Locate the cell with the specified text and output its (x, y) center coordinate. 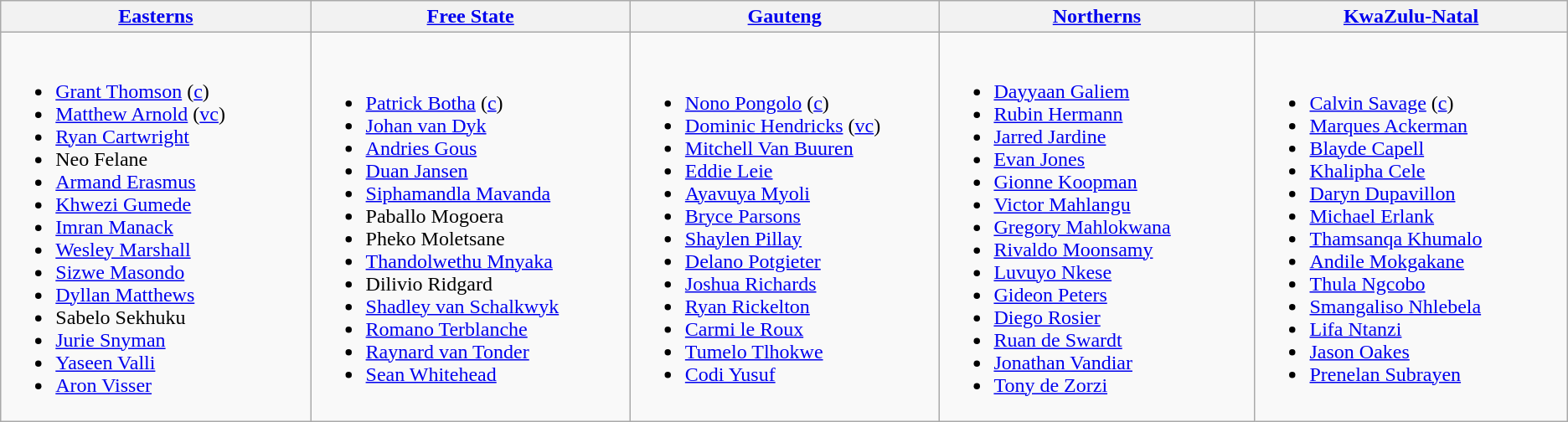
Northerns (1097, 17)
Easterns (156, 17)
Gauteng (784, 17)
KwaZulu-Natal (1411, 17)
Free State (471, 17)
